Determine the (X, Y) coordinate at the center of the cell enclosing the given text.  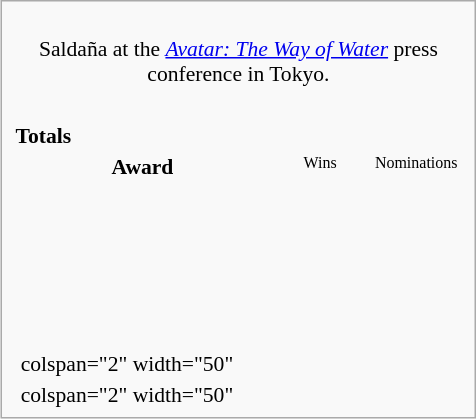
Wins (320, 167)
Totals (238, 135)
Nominations (416, 167)
Totals Award Wins Nominations (239, 218)
Saldaña at the Avatar: The Way of Water press conference in Tokyo. (239, 49)
Award (142, 167)
